Detect which cell encompasses the target text, then output its [X, Y] center coordinate. 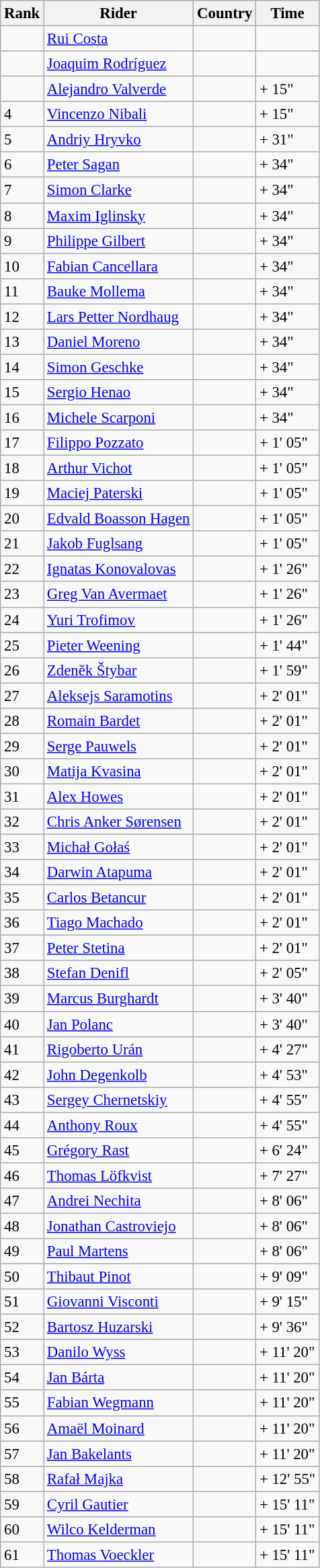
Jonathan Castroviejo [118, 1226]
Lars Petter Nordhaug [118, 317]
Andriy Hryvko [118, 140]
57 [22, 1454]
25 [22, 645]
Rider [118, 13]
Country [225, 13]
12 [22, 317]
Andrei Nechita [118, 1201]
Peter Stetina [118, 948]
47 [22, 1201]
Simon Clarke [118, 190]
61 [22, 1555]
+ 4' 53" [288, 1075]
31 [22, 796]
Arthur Vichot [118, 468]
Michele Scarponi [118, 417]
Thomas Löfkvist [118, 1175]
Time [288, 13]
Ignatas Konovalovas [118, 569]
49 [22, 1251]
Amaël Moinard [118, 1428]
Wilco Kelderman [118, 1530]
Giovanni Visconti [118, 1302]
36 [22, 923]
60 [22, 1530]
Carlos Betancur [118, 898]
Cyril Gautier [118, 1504]
21 [22, 544]
Sergey Chernetskiy [118, 1100]
Matija Kvasina [118, 772]
9 [22, 241]
14 [22, 367]
Pieter Weening [118, 645]
45 [22, 1151]
+ 12' 55" [288, 1479]
40 [22, 1024]
Jakob Fuglsang [118, 544]
Michał Gołaś [118, 848]
Peter Sagan [118, 165]
29 [22, 746]
Vincenzo Nibali [118, 114]
58 [22, 1479]
Sergio Henao [118, 393]
Filippo Pozzato [118, 443]
Rank [22, 13]
5 [22, 140]
Edvald Boasson Hagen [118, 519]
Rafał Majka [118, 1479]
32 [22, 822]
Simon Geschke [118, 367]
7 [22, 190]
18 [22, 468]
11 [22, 291]
28 [22, 721]
55 [22, 1403]
Fabian Cancellara [118, 266]
8 [22, 216]
Rui Costa [118, 39]
+ 9' 36" [288, 1327]
Serge Pauwels [118, 746]
Jan Bárta [118, 1378]
54 [22, 1378]
19 [22, 493]
+ 9' 15" [288, 1302]
23 [22, 595]
+ 4' 27" [288, 1049]
34 [22, 872]
Tiago Machado [118, 923]
Marcus Burghardt [118, 999]
Grégory Rast [118, 1151]
Greg Van Avermaet [118, 595]
Maxim Iglinsky [118, 216]
Alejandro Valverde [118, 89]
Yuri Trofimov [118, 620]
Bauke Mollema [118, 291]
24 [22, 620]
39 [22, 999]
+ 7' 27" [288, 1175]
Joaquim Rodríguez [118, 64]
Thibaut Pinot [118, 1277]
6 [22, 165]
41 [22, 1049]
48 [22, 1226]
Stefan Denifl [118, 974]
51 [22, 1302]
56 [22, 1428]
Jan Polanc [118, 1024]
20 [22, 519]
50 [22, 1277]
46 [22, 1175]
44 [22, 1125]
Anthony Roux [118, 1125]
Maciej Paterski [118, 493]
16 [22, 417]
Zdeněk Štybar [118, 670]
Aleksejs Saramotins [118, 696]
+ 31" [288, 140]
26 [22, 670]
+ 1' 59" [288, 670]
Rigoberto Urán [118, 1049]
Thomas Voeckler [118, 1555]
Fabian Wegmann [118, 1403]
+ 9' 09" [288, 1277]
4 [22, 114]
42 [22, 1075]
10 [22, 266]
Daniel Moreno [118, 342]
13 [22, 342]
Danilo Wyss [118, 1352]
Bartosz Huzarski [118, 1327]
+ 1' 44" [288, 645]
Paul Martens [118, 1251]
John Degenkolb [118, 1075]
Jan Bakelants [118, 1454]
+ 2' 05" [288, 974]
35 [22, 898]
52 [22, 1327]
Chris Anker Sørensen [118, 822]
22 [22, 569]
33 [22, 848]
15 [22, 393]
Romain Bardet [118, 721]
+ 6' 24" [288, 1151]
43 [22, 1100]
Alex Howes [118, 796]
Darwin Atapuma [118, 872]
37 [22, 948]
59 [22, 1504]
27 [22, 696]
53 [22, 1352]
Philippe Gilbert [118, 241]
38 [22, 974]
17 [22, 443]
30 [22, 772]
